From the cell containing the given text, extract its center point as (X, Y) coordinate. 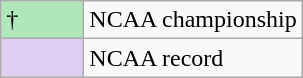
† (42, 20)
NCAA record (193, 58)
NCAA championship (193, 20)
